Capture the cell that displays the provided text and extract its (X, Y) central coordinate. 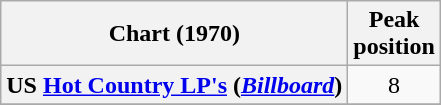
US Hot Country LP's (Billboard) (174, 85)
8 (394, 85)
Chart (1970) (174, 34)
Peakposition (394, 34)
